For the text-containing cell, return its midpoint in (X, Y) coordinate format. 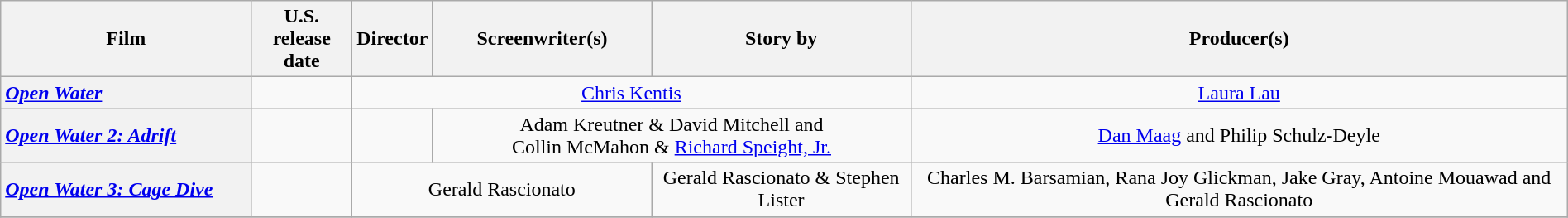
Producer(s) (1239, 39)
Open Water (126, 93)
Dan Maag and Philip Schulz-Deyle (1239, 136)
Story by (781, 39)
Gerald Rascionato (502, 189)
Open Water 2: Adrift (126, 136)
Director (392, 39)
Gerald Rascionato & Stephen Lister (781, 189)
Chris Kentis (632, 93)
Film (126, 39)
Laura Lau (1239, 93)
U.S. release date (302, 39)
Screenwriter(s) (543, 39)
Charles M. Barsamian, Rana Joy Glickman, Jake Gray, Antoine Mouawad and Gerald Rascionato (1239, 189)
Adam Kreutner & David Mitchell and Collin McMahon & Richard Speight, Jr. (672, 136)
Open Water 3: Cage Dive (126, 189)
